From the cell containing the given text, extract its center point as (x, y) coordinate. 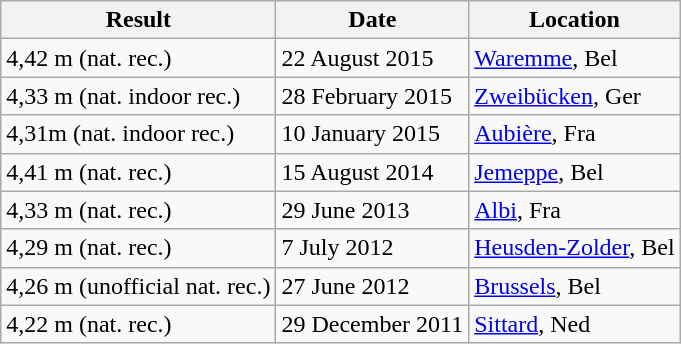
Sittard, Ned (574, 324)
Waremme, Bel (574, 58)
7 July 2012 (372, 248)
Location (574, 20)
Heusden-Zolder, Bel (574, 248)
4,33 m (nat. rec.) (138, 210)
Aubière, Fra (574, 134)
Result (138, 20)
Albi, Fra (574, 210)
10 January 2015 (372, 134)
29 December 2011 (372, 324)
4,29 m (nat. rec.) (138, 248)
Zweibücken, Ger (574, 96)
27 June 2012 (372, 286)
4,22 m (nat. rec.) (138, 324)
22 August 2015 (372, 58)
Brussels, Bel (574, 286)
4,26 m (unofficial nat. rec.) (138, 286)
4,42 m (nat. rec.) (138, 58)
4,33 m (nat. indoor rec.) (138, 96)
4,41 m (nat. rec.) (138, 172)
Date (372, 20)
15 August 2014 (372, 172)
28 February 2015 (372, 96)
29 June 2013 (372, 210)
4,31m (nat. indoor rec.) (138, 134)
Jemeppe, Bel (574, 172)
